Return [x, y] of the center of cell containing provided text 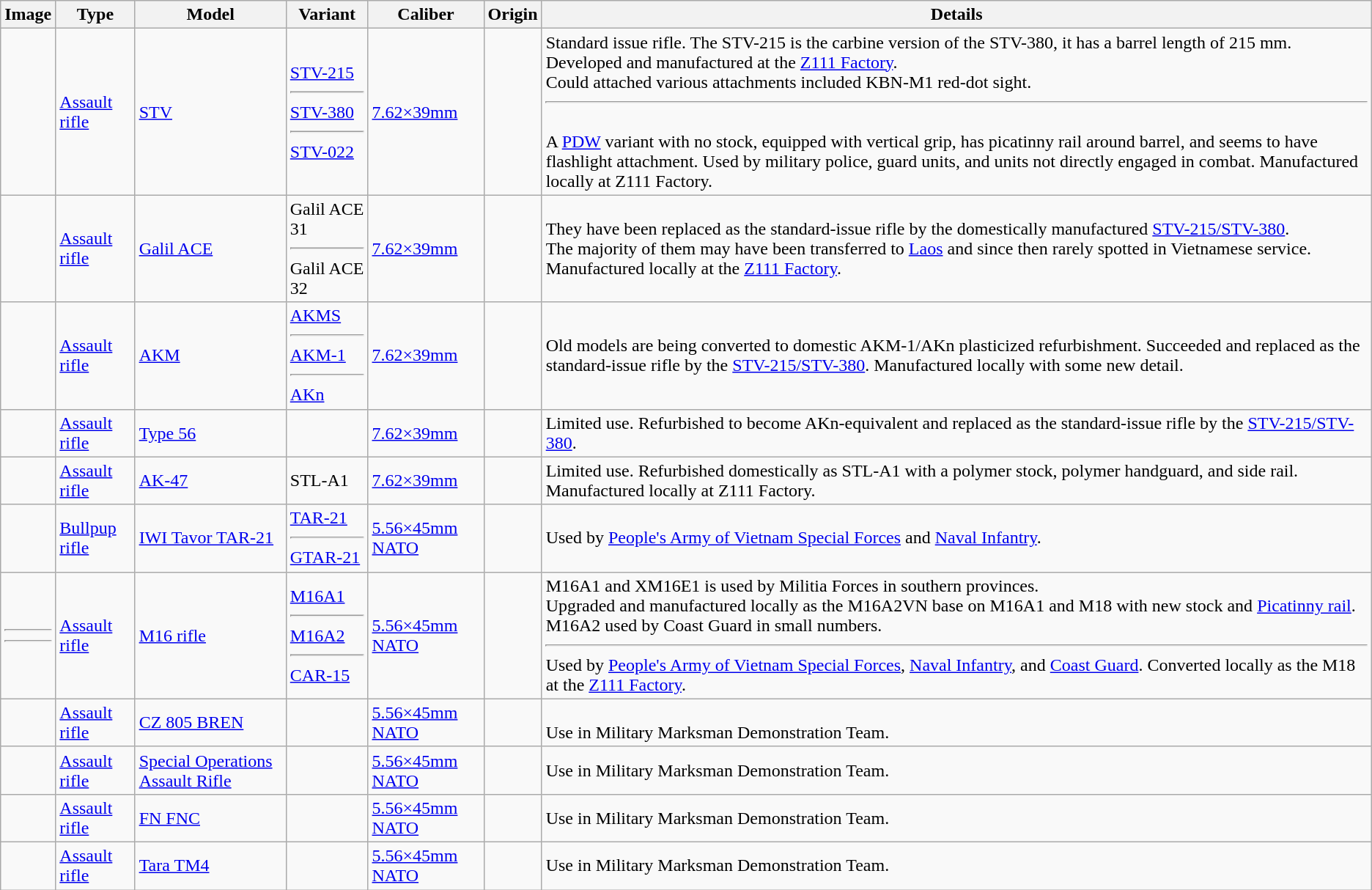
Galil ACE 31Galil ACE 32 [327, 249]
Limited use. Refurbished to become AKn-equivalent and replaced as the standard-issue rifle by the STV-215/STV-380. [956, 433]
Model [210, 15]
Tara TM4 [210, 865]
Origin [513, 15]
Image [28, 15]
FN FNC [210, 818]
Type [95, 15]
AKM [210, 356]
Limited use. Refurbished domestically as STL-A1 with a polymer stock, polymer handguard, and side rail. Manufactured locally at Z111 Factory. [956, 481]
IWI Tavor TAR-21 [210, 538]
Type 56 [210, 433]
Special Operations Assault Rifle [210, 770]
TAR-21GTAR-21 [327, 538]
Galil ACE [210, 249]
STV [210, 111]
Variant [327, 15]
M16 rifle [210, 635]
AKMS AKM-1 AKn [327, 356]
Bullpup rifle [95, 538]
Used by People's Army of Vietnam Special Forces and Naval Infantry. [956, 538]
Details [956, 15]
Caliber [426, 15]
STL-A1 [327, 481]
STV-215 STV-380 STV-022 [327, 111]
AK-47 [210, 481]
CZ 805 BREN [210, 723]
M16A1M16A2 CAR-15 [327, 635]
